Return [x, y] of the center of cell containing provided text 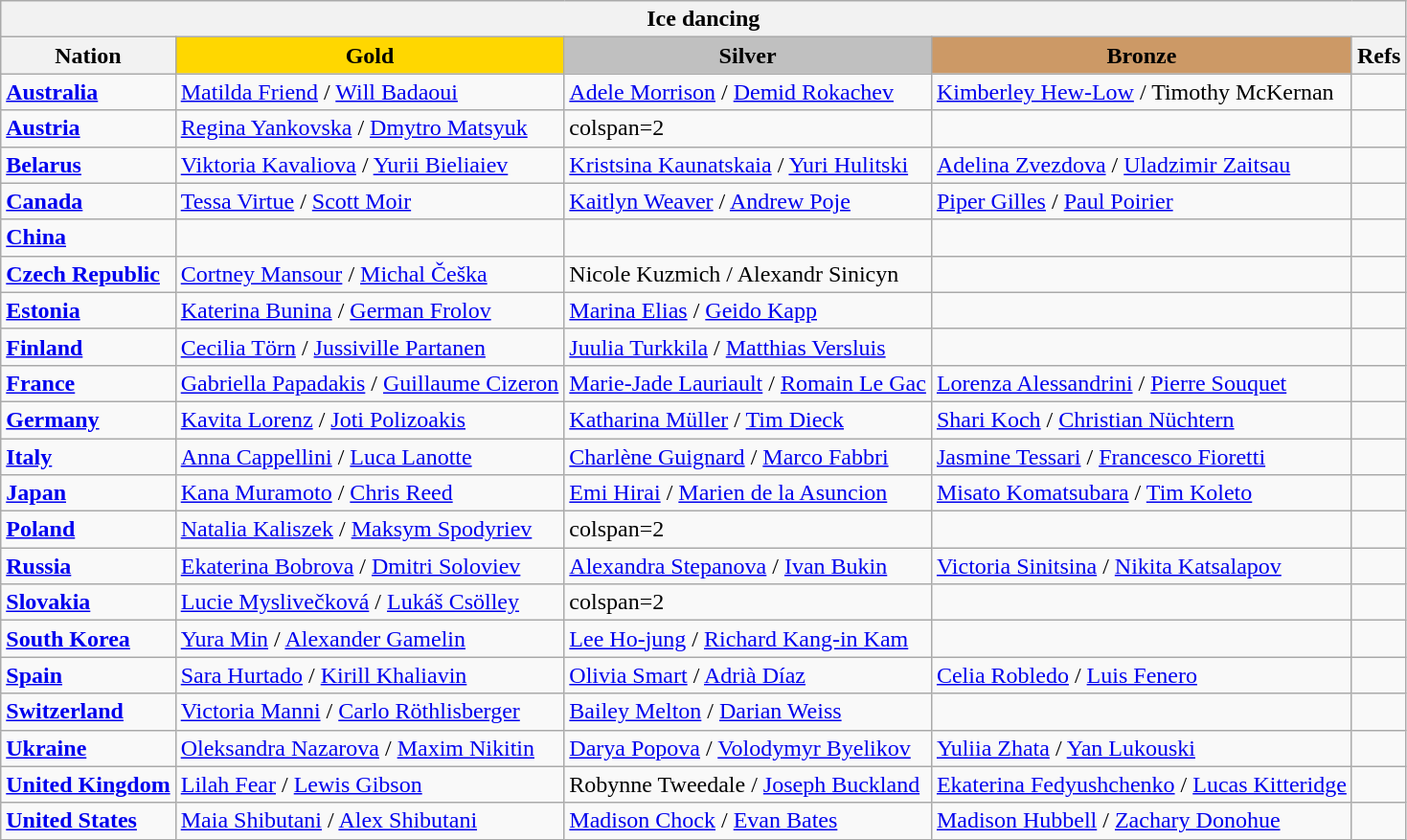
Viktoria Kavaliova / Yurii Bieliaiev [370, 165]
Adelina Zvezdova / Uladzimir Zaitsau [1142, 165]
Alexandra Stepanova / Ivan Bukin [748, 566]
Kavita Lorenz / Joti Polizoakis [370, 420]
Estonia [88, 310]
Kristsina Kaunatskaia / Yuri Hulitski [748, 165]
Cecilia Törn / Jussiville Partanen [370, 347]
Shari Koch / Christian Nüchtern [1142, 420]
Lorenza Alessandrini / Pierre Souquet [1142, 383]
Piper Gilles / Paul Poirier [1142, 201]
Gabriella Papadakis / Guillaume Cizeron [370, 383]
Emi Hirai / Marien de la Asuncion [748, 493]
Yuliia Zhata / Yan Lukouski [1142, 748]
Australia [88, 92]
Madison Hubbell / Zachary Donohue [1142, 821]
United States [88, 821]
Tessa Virtue / Scott Moir [370, 201]
Celia Robledo / Luis Fenero [1142, 675]
Marina Elias / Geido Kapp [748, 310]
Kana Muramoto / Chris Reed [370, 493]
Juulia Turkkila / Matthias Versluis [748, 347]
Spain [88, 675]
Olivia Smart / Adrià Díaz [748, 675]
Sara Hurtado / Kirill Khaliavin [370, 675]
Canada [88, 201]
Japan [88, 493]
Nation [88, 56]
France [88, 383]
Finland [88, 347]
Ice dancing [703, 19]
China [88, 238]
Lee Ho-jung / Richard Kang-in Kam [748, 639]
Maia Shibutani / Alex Shibutani [370, 821]
Misato Komatsubara / Tim Koleto [1142, 493]
Marie-Jade Lauriault / Romain Le Gac [748, 383]
Germany [88, 420]
Charlène Guignard / Marco Fabbri [748, 457]
Bailey Melton / Darian Weiss [748, 712]
Austria [88, 128]
Lilah Fear / Lewis Gibson [370, 784]
Victoria Manni / Carlo Röthlisberger [370, 712]
Bronze [1142, 56]
Nicole Kuzmich / Alexandr Sinicyn [748, 274]
Switzerland [88, 712]
Poland [88, 530]
Kaitlyn Weaver / Andrew Poje [748, 201]
Anna Cappellini / Luca Lanotte [370, 457]
Ekaterina Fedyushchenko / Lucas Kitteridge [1142, 784]
Refs [1378, 56]
Regina Yankovska / Dmytro Matsyuk [370, 128]
Katharina Müller / Tim Dieck [748, 420]
Russia [88, 566]
Yura Min / Alexander Gamelin [370, 639]
Czech Republic [88, 274]
Matilda Friend / Will Badaoui [370, 92]
United Kingdom [88, 784]
Belarus [88, 165]
Victoria Sinitsina / Nikita Katsalapov [1142, 566]
Italy [88, 457]
Natalia Kaliszek / Maksym Spodyriev [370, 530]
Darya Popova / Volodymyr Byelikov [748, 748]
Ukraine [88, 748]
Kimberley Hew-Low / Timothy McKernan [1142, 92]
Madison Chock / Evan Bates [748, 821]
Adele Morrison / Demid Rokachev [748, 92]
South Korea [88, 639]
Robynne Tweedale / Joseph Buckland [748, 784]
Slovakia [88, 602]
Cortney Mansour / Michal Češka [370, 274]
Jasmine Tessari / Francesco Fioretti [1142, 457]
Lucie Myslivečková / Lukáš Csölley [370, 602]
Silver [748, 56]
Gold [370, 56]
Oleksandra Nazarova / Maxim Nikitin [370, 748]
Ekaterina Bobrova / Dmitri Soloviev [370, 566]
Katerina Bunina / German Frolov [370, 310]
